Determine the [X, Y] coordinate at the center of the cell enclosing the given text.  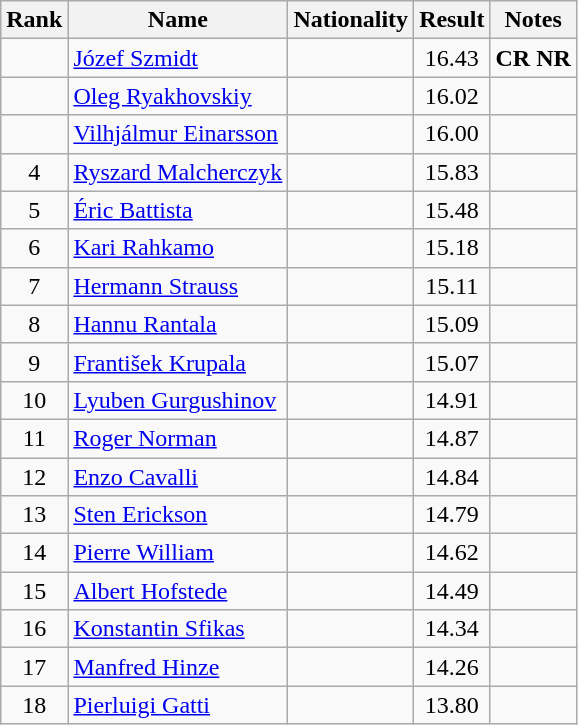
14.79 [452, 515]
5 [34, 210]
Result [452, 20]
Sten Erickson [178, 515]
14.49 [452, 591]
Nationality [351, 20]
15.83 [452, 172]
16.43 [452, 58]
Konstantin Sfikas [178, 629]
Éric Battista [178, 210]
Manfred Hinze [178, 667]
Roger Norman [178, 438]
14.62 [452, 553]
14.26 [452, 667]
Pierre William [178, 553]
Albert Hofstede [178, 591]
14.84 [452, 477]
15.07 [452, 362]
Name [178, 20]
7 [34, 286]
15.09 [452, 324]
13.80 [452, 705]
15.11 [452, 286]
14 [34, 553]
Kari Rahkamo [178, 248]
18 [34, 705]
4 [34, 172]
6 [34, 248]
František Krupala [178, 362]
Ryszard Malcherczyk [178, 172]
16.02 [452, 96]
Oleg Ryakhovskiy [178, 96]
13 [34, 515]
Rank [34, 20]
15.48 [452, 210]
14.91 [452, 400]
8 [34, 324]
9 [34, 362]
10 [34, 400]
12 [34, 477]
Hermann Strauss [178, 286]
15 [34, 591]
14.34 [452, 629]
11 [34, 438]
Vilhjálmur Einarsson [178, 134]
Enzo Cavalli [178, 477]
14.87 [452, 438]
Hannu Rantala [178, 324]
Pierluigi Gatti [178, 705]
Lyuben Gurgushinov [178, 400]
15.18 [452, 248]
16 [34, 629]
Notes [533, 20]
CR NR [533, 58]
Józef Szmidt [178, 58]
17 [34, 667]
16.00 [452, 134]
